Extract the (x, y) coordinate from the center of the cell holding the provided text.  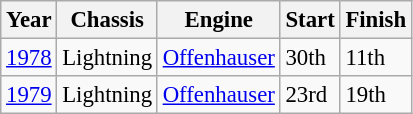
Year (29, 20)
23rd (310, 95)
Finish (376, 20)
1978 (29, 58)
11th (376, 58)
Chassis (107, 20)
1979 (29, 95)
Start (310, 20)
Engine (218, 20)
19th (376, 95)
30th (310, 58)
